Return the [X, Y] coordinate for the center point of the cell that contains the specified text.  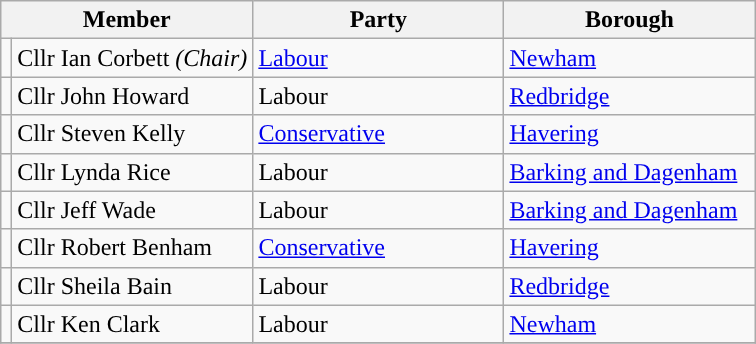
Cllr Sheila Bain [132, 286]
Cllr Ian Corbett (Chair) [132, 58]
Cllr Jeff Wade [132, 210]
Cllr Ken Clark [132, 324]
Borough [630, 20]
Member [127, 20]
Party [378, 20]
Cllr Steven Kelly [132, 134]
Cllr John Howard [132, 96]
Cllr Robert Benham [132, 248]
Cllr Lynda Rice [132, 172]
